Pinpoint the cell where the given text exists, returning its (X, Y) midpoint coordinate. 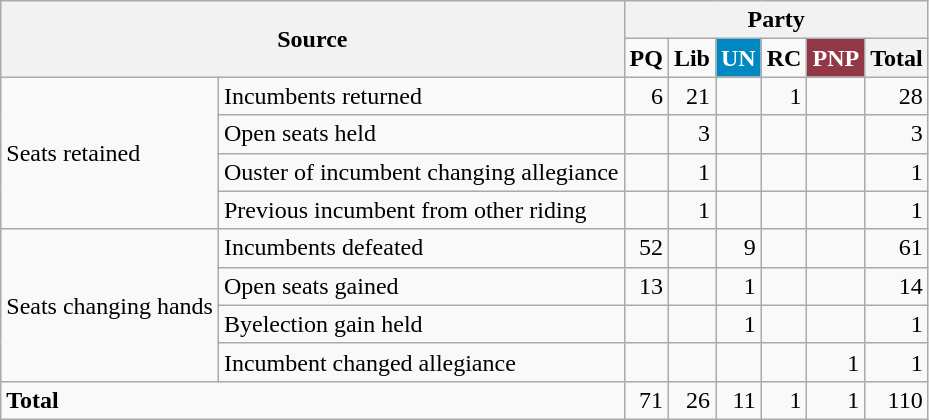
26 (692, 400)
Incumbents defeated (421, 248)
6 (646, 96)
14 (897, 286)
28 (897, 96)
Ouster of incumbent changing allegiance (421, 172)
Seats retained (110, 153)
Seats changing hands (110, 305)
13 (646, 286)
61 (897, 248)
Party (776, 20)
Open seats gained (421, 286)
110 (897, 400)
UN (739, 58)
RC (784, 58)
Open seats held (421, 134)
Lib (692, 58)
Incumbent changed allegiance (421, 362)
PNP (836, 58)
PQ (646, 58)
9 (739, 248)
Previous incumbent from other riding (421, 210)
21 (692, 96)
11 (739, 400)
Byelection gain held (421, 324)
52 (646, 248)
71 (646, 400)
Incumbents returned (421, 96)
Source (312, 39)
